Extract the (x, y) coordinate from the center of the cell holding the provided text.  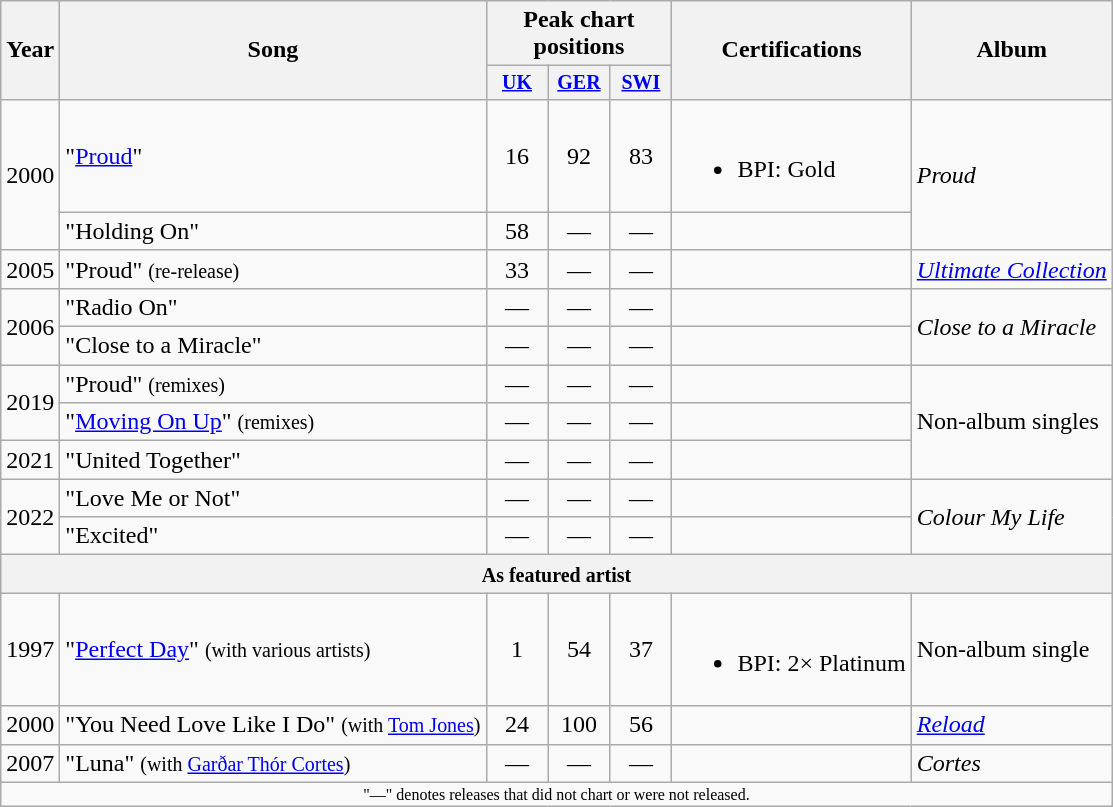
Proud (1012, 174)
100 (579, 725)
As featured artist (557, 574)
2005 (30, 269)
SWI (641, 82)
"Radio On" (273, 307)
"You Need Love Like I Do" (with Tom Jones) (273, 725)
"Excited" (273, 536)
2007 (30, 763)
"United Together" (273, 460)
"Moving On Up" (remixes) (273, 422)
37 (641, 650)
Album (1012, 50)
1997 (30, 650)
GER (579, 82)
BPI: Gold (792, 156)
Certifications (792, 50)
UK (517, 82)
Reload (1012, 725)
Non-album single (1012, 650)
24 (517, 725)
"Perfect Day" (with various artists) (273, 650)
Song (273, 50)
"Proud" (273, 156)
"Proud" (remixes) (273, 384)
Colour My Life (1012, 517)
54 (579, 650)
Peak chart positions (579, 34)
Ultimate Collection (1012, 269)
58 (517, 231)
16 (517, 156)
Non-album singles (1012, 422)
2019 (30, 403)
"Close to a Miracle" (273, 346)
"Love Me or Not" (273, 498)
83 (641, 156)
33 (517, 269)
2022 (30, 517)
"—" denotes releases that did not chart or were not released. (557, 794)
Cortes (1012, 763)
2021 (30, 460)
BPI: 2× Platinum (792, 650)
Close to a Miracle (1012, 326)
"Luna" (with Garðar Thór Cortes) (273, 763)
2006 (30, 326)
92 (579, 156)
56 (641, 725)
"Holding On" (273, 231)
Year (30, 50)
1 (517, 650)
"Proud" (re-release) (273, 269)
